Identify which cell holds the provided text, then report its (X, Y) central coordinate. 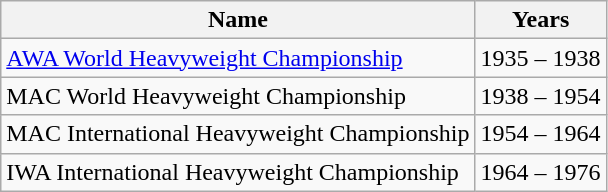
1938 – 1954 (540, 96)
1954 – 1964 (540, 134)
Name (238, 20)
MAC World Heavyweight Championship (238, 96)
IWA International Heavyweight Championship (238, 172)
Years (540, 20)
MAC International Heavyweight Championship (238, 134)
AWA World Heavyweight Championship (238, 58)
1935 – 1938 (540, 58)
1964 – 1976 (540, 172)
